Identify which cell holds the provided text, then report its (x, y) central coordinate. 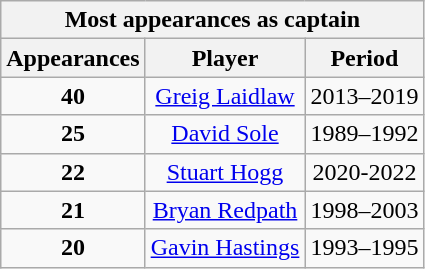
25 (73, 134)
Stuart Hogg (225, 172)
Bryan Redpath (225, 210)
Player (225, 58)
20 (73, 248)
2013–2019 (364, 96)
2020-2022 (364, 172)
Appearances (73, 58)
22 (73, 172)
Period (364, 58)
David Sole (225, 134)
40 (73, 96)
Most appearances as captain (212, 20)
21 (73, 210)
Greig Laidlaw (225, 96)
1989–1992 (364, 134)
1998–2003 (364, 210)
Gavin Hastings (225, 248)
1993–1995 (364, 248)
